Extract the [x, y] coordinate from the center of the cell holding the provided text.  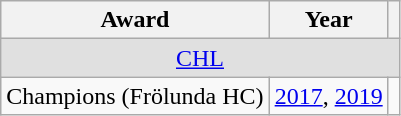
Champions (Frölunda HC) [135, 96]
2017, 2019 [328, 96]
CHL [200, 58]
Year [328, 20]
Award [135, 20]
